From the cell containing the given text, extract its center point as (X, Y) coordinate. 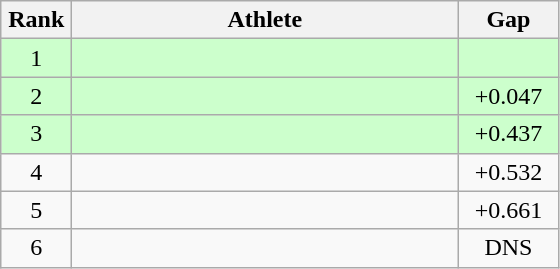
6 (36, 248)
Athlete (265, 20)
+0.532 (508, 172)
3 (36, 134)
DNS (508, 248)
+0.437 (508, 134)
Gap (508, 20)
+0.047 (508, 96)
2 (36, 96)
4 (36, 172)
Rank (36, 20)
+0.661 (508, 210)
1 (36, 58)
5 (36, 210)
